Return the [X, Y] coordinate for the center point of the cell that contains the specified text.  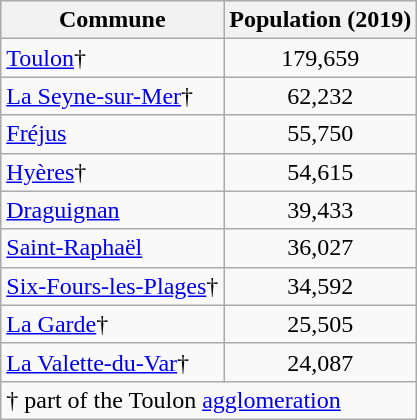
Hyères† [112, 172]
† part of the Toulon agglomeration [209, 400]
55,750 [320, 134]
Commune [112, 20]
34,592 [320, 286]
La Valette-du-Var† [112, 362]
Fréjus [112, 134]
Saint-Raphaël [112, 248]
179,659 [320, 58]
La Garde† [112, 324]
36,027 [320, 248]
Population (2019) [320, 20]
25,505 [320, 324]
39,433 [320, 210]
Draguignan [112, 210]
24,087 [320, 362]
54,615 [320, 172]
62,232 [320, 96]
La Seyne-sur-Mer† [112, 96]
Six-Fours-les-Plages† [112, 286]
Toulon† [112, 58]
